Identify which cell holds the provided text, then report its (X, Y) central coordinate. 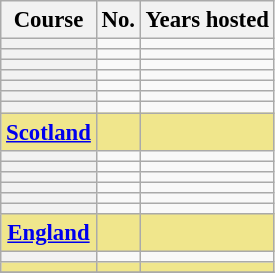
No. (118, 20)
Scotland (48, 132)
Years hosted (207, 20)
Course (48, 20)
England (48, 233)
